Return [x, y] of the center of cell containing provided text 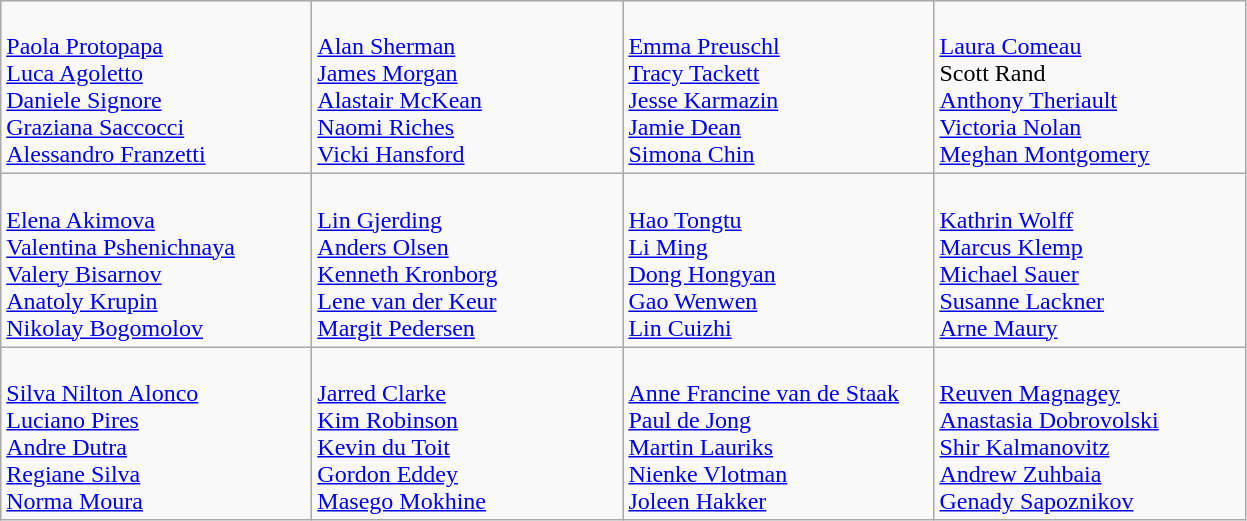
Laura ComeauScott RandAnthony TheriaultVictoria NolanMeghan Montgomery [1090, 88]
Elena AkimovaValentina PshenichnayaValery BisarnovAnatoly KrupinNikolay Bogomolov [156, 260]
Anne Francine van de StaakPaul de JongMartin LauriksNienke VlotmanJoleen Hakker [778, 434]
Lin GjerdingAnders OlsenKenneth KronborgLene van der KeurMargit Pedersen [468, 260]
Kathrin WolffMarcus KlempMichael SauerSusanne LacknerArne Maury [1090, 260]
Paola ProtopapaLuca AgolettoDaniele SignoreGraziana SaccocciAlessandro Franzetti [156, 88]
Hao TongtuLi MingDong HongyanGao WenwenLin Cuizhi [778, 260]
Jarred ClarkeKim RobinsonKevin du ToitGordon EddeyMasego Mokhine [468, 434]
Silva Nilton AloncoLuciano PiresAndre DutraRegiane SilvaNorma Moura [156, 434]
Alan ShermanJames MorganAlastair McKeanNaomi RichesVicki Hansford [468, 88]
Emma PreuschlTracy TackettJesse KarmazinJamie DeanSimona Chin [778, 88]
Reuven MagnageyAnastasia DobrovolskiShir KalmanovitzAndrew ZuhbaiaGenady Sapoznikov [1090, 434]
